Search for the cell housing the specified text and yield its (x, y) center coordinate. 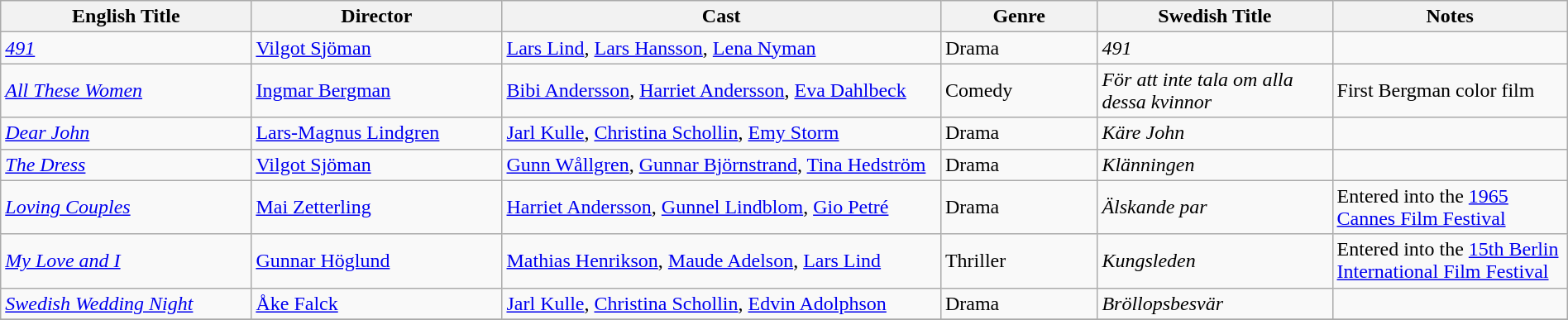
Klänningen (1215, 165)
Åke Falck (377, 303)
Cast (721, 17)
Ingmar Bergman (377, 91)
Jarl Kulle, Christina Schollin, Edvin Adolphson (721, 303)
Dear John (126, 133)
All These Women (126, 91)
Lars Lind, Lars Hansson, Lena Nyman (721, 48)
Entered into the 15th Berlin International Film Festival (1450, 261)
Käre John (1215, 133)
Bibi Andersson, Harriet Andersson, Eva Dahlbeck (721, 91)
Genre (1019, 17)
Swedish Title (1215, 17)
Lars-Magnus Lindgren (377, 133)
Entered into the 1965 Cannes Film Festival (1450, 207)
Mathias Henrikson, Maude Adelson, Lars Lind (721, 261)
Älskande par (1215, 207)
Harriet Andersson, Gunnel Lindblom, Gio Petré (721, 207)
My Love and I (126, 261)
Notes (1450, 17)
Bröllopsbesvär (1215, 303)
Gunnar Höglund (377, 261)
Gunn Wållgren, Gunnar Björnstrand, Tina Hedström (721, 165)
Thriller (1019, 261)
Loving Couples (126, 207)
För att inte tala om alla dessa kvinnor (1215, 91)
Comedy (1019, 91)
Director (377, 17)
Swedish Wedding Night (126, 303)
The Dress (126, 165)
Mai Zetterling (377, 207)
English Title (126, 17)
First Bergman color film (1450, 91)
Jarl Kulle, Christina Schollin, Emy Storm (721, 133)
Kungsleden (1215, 261)
